Locate the cell with the specified text and output its [X, Y] center coordinate. 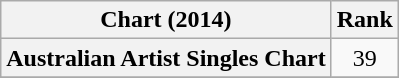
Australian Artist Singles Chart [166, 58]
Chart (2014) [166, 20]
39 [364, 58]
Rank [364, 20]
